Return (x, y) of the center of cell containing provided text 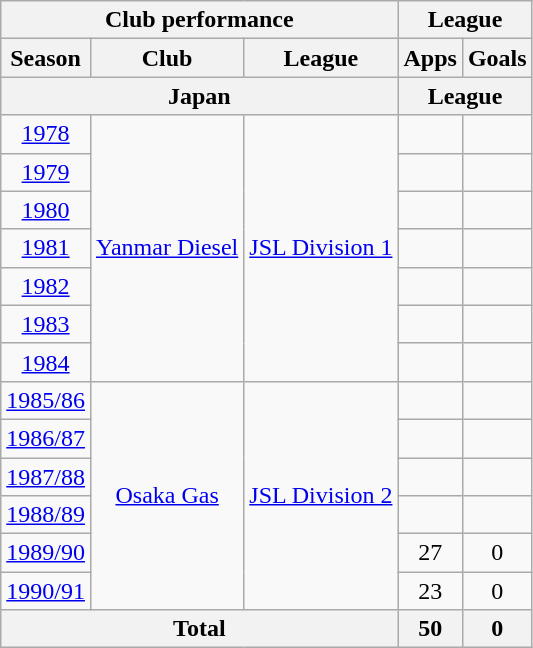
27 (430, 553)
Club (166, 58)
1979 (46, 172)
1987/88 (46, 477)
1989/90 (46, 553)
Club performance (200, 20)
Japan (200, 96)
JSL Division 1 (321, 248)
1982 (46, 286)
Season (46, 58)
Osaka Gas (166, 495)
1988/89 (46, 515)
1983 (46, 324)
1990/91 (46, 591)
Yanmar Diesel (166, 248)
1984 (46, 362)
23 (430, 591)
1986/87 (46, 438)
1980 (46, 210)
1985/86 (46, 400)
JSL Division 2 (321, 495)
Goals (497, 58)
Total (200, 629)
1981 (46, 248)
Apps (430, 58)
50 (430, 629)
1978 (46, 134)
